Locate the cell with the specified text and output its [X, Y] center coordinate. 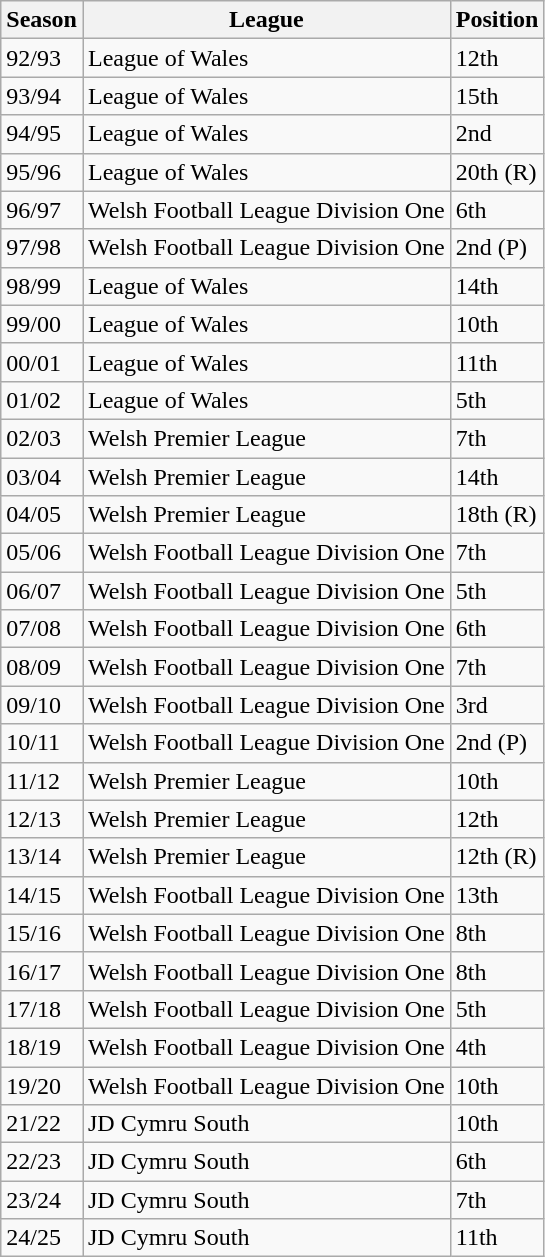
08/09 [42, 667]
01/02 [42, 400]
99/00 [42, 324]
12/13 [42, 819]
League [266, 20]
05/06 [42, 553]
3rd [497, 705]
15th [497, 96]
92/93 [42, 58]
16/17 [42, 971]
22/23 [42, 1162]
97/98 [42, 248]
17/18 [42, 1009]
21/22 [42, 1124]
12th (R) [497, 857]
96/97 [42, 210]
94/95 [42, 134]
03/04 [42, 477]
98/99 [42, 286]
00/01 [42, 362]
2nd [497, 134]
95/96 [42, 172]
13th [497, 895]
Season [42, 20]
18/19 [42, 1047]
14/15 [42, 895]
15/16 [42, 933]
93/94 [42, 96]
19/20 [42, 1085]
4th [497, 1047]
Position [497, 20]
18th (R) [497, 515]
23/24 [42, 1200]
09/10 [42, 705]
06/07 [42, 591]
10/11 [42, 743]
04/05 [42, 515]
13/14 [42, 857]
02/03 [42, 438]
24/25 [42, 1238]
07/08 [42, 629]
11/12 [42, 781]
20th (R) [497, 172]
